Pinpoint the cell where the given text exists, returning its [X, Y] midpoint coordinate. 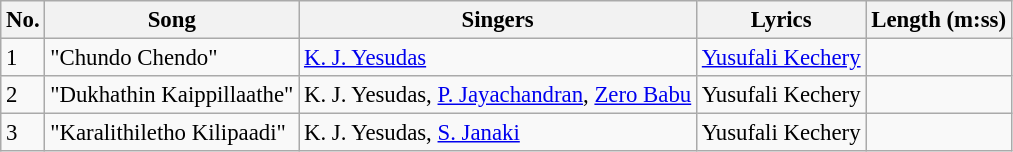
Singers [498, 20]
Length (m:ss) [938, 20]
K. J. Yesudas, P. Jayachandran, Zero Babu [498, 95]
"Chundo Chendo" [172, 58]
2 [23, 95]
K. J. Yesudas [498, 58]
Lyrics [782, 20]
No. [23, 20]
"Dukhathin Kaippillaathe" [172, 95]
K. J. Yesudas, S. Janaki [498, 133]
Song [172, 20]
"Karalithiletho Kilipaadi" [172, 133]
3 [23, 133]
1 [23, 58]
